Return the [X, Y] coordinate for the center point of the cell that contains the specified text.  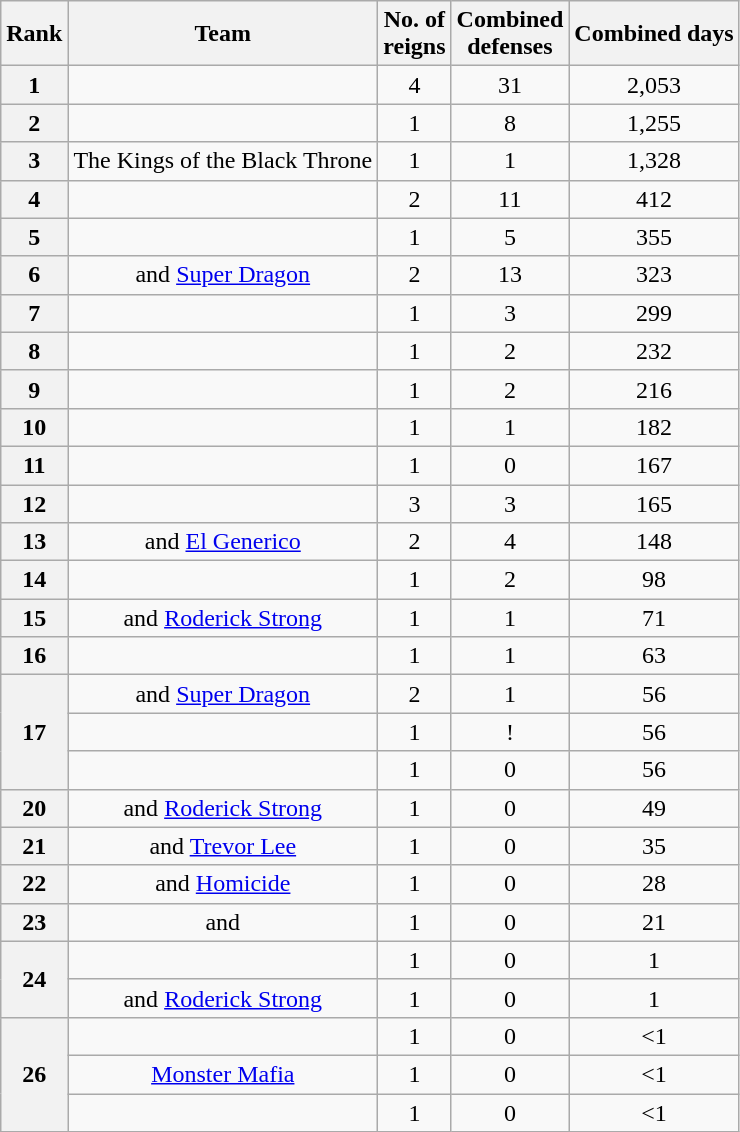
1,255 [654, 123]
35 [654, 846]
148 [654, 542]
323 [654, 275]
and El Generico [223, 542]
17 [34, 732]
63 [654, 656]
98 [654, 580]
2,053 [654, 85]
182 [654, 427]
No. ofreigns [414, 34]
10 [34, 427]
9 [34, 389]
23 [34, 922]
20 [34, 808]
1,328 [654, 161]
28 [654, 884]
22 [34, 884]
26 [34, 1074]
15 [34, 618]
6 [34, 275]
71 [654, 618]
Combined days [654, 34]
Monster Mafia [223, 1074]
and Homicide [223, 884]
Team [223, 34]
412 [654, 199]
49 [654, 808]
167 [654, 465]
165 [654, 503]
and Trevor Lee [223, 846]
The Kings of the Black Throne [223, 161]
232 [654, 351]
Rank [34, 34]
Combineddefenses [510, 34]
216 [654, 389]
! [510, 732]
31 [510, 85]
16 [34, 656]
355 [654, 237]
and [223, 922]
299 [654, 313]
7 [34, 313]
12 [34, 503]
24 [34, 979]
14 [34, 580]
